Capture the cell that displays the provided text and extract its (x, y) central coordinate. 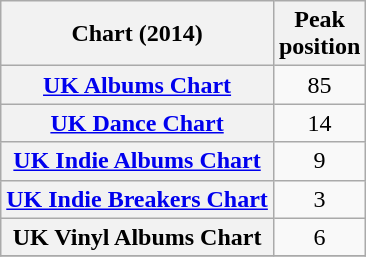
UK Dance Chart (138, 123)
UK Albums Chart (138, 85)
UK Vinyl Albums Chart (138, 237)
UK Indie Albums Chart (138, 161)
14 (319, 123)
Chart (2014) (138, 34)
6 (319, 237)
9 (319, 161)
85 (319, 85)
Peakposition (319, 34)
UK Indie Breakers Chart (138, 199)
3 (319, 199)
